Output the [x, y] coordinate of the center of the cell containing the given text.  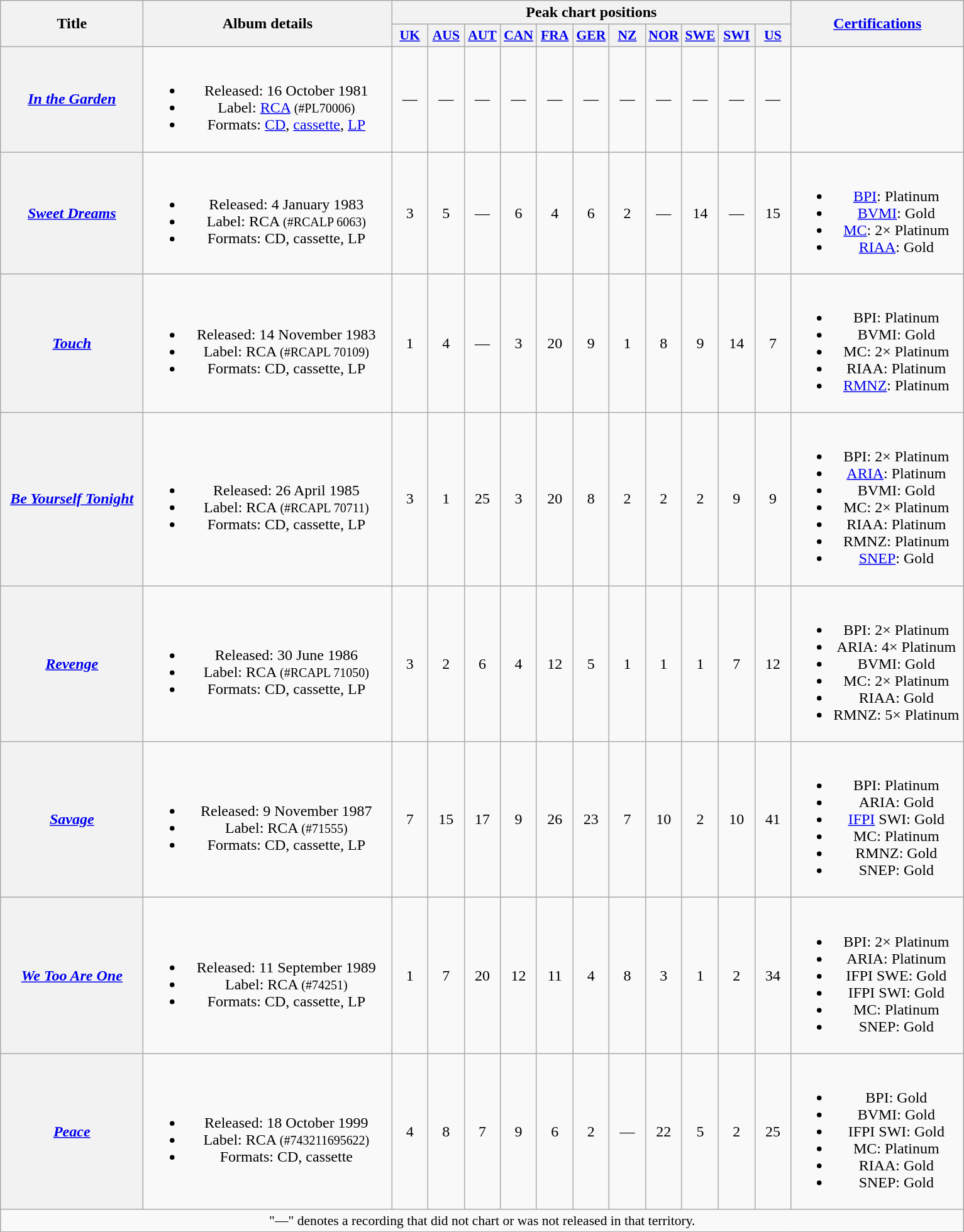
In the Garden [72, 99]
Sweet Dreams [72, 213]
"—" denotes a recording that did not chart or was not released in that territory. [482, 1221]
Released: 14 November 1983Label: RCA (#RCAPL 70109)Formats: CD, cassette, LP [268, 343]
BPI: GoldBVMI: GoldIFPI SWI: GoldMC: PlatinumRIAA: GoldSNEP: Gold [878, 1131]
17 [482, 820]
BPI: 2× PlatinumARIA: PlatinumIFPI SWE: GoldIFPI SWI: GoldMC: PlatinumSNEP: Gold [878, 976]
41 [773, 820]
We Too Are One [72, 976]
NZ [628, 36]
AUT [482, 36]
Released: 11 September 1989Label: RCA (#74251)Formats: CD, cassette, LP [268, 976]
Savage [72, 820]
34 [773, 976]
UK [410, 36]
BPI: PlatinumBVMI: GoldMC: 2× PlatinumRIAA: PlatinumRMNZ: Platinum [878, 343]
AUS [446, 36]
Released: 4 January 1983Label: RCA (#RCALP 6063)Formats: CD, cassette, LP [268, 213]
CAN [519, 36]
BPI: PlatinumBVMI: GoldMC: 2× PlatinumRIAA: Gold [878, 213]
Peak chart positions [591, 13]
Released: 30 June 1986Label: RCA (#RCAPL 71050)Formats: CD, cassette, LP [268, 664]
Released: 18 October 1999Label: RCA (#743211695622)Formats: CD, cassette [268, 1131]
Released: 9 November 1987Label: RCA (#71555)Formats: CD, cassette, LP [268, 820]
GER [591, 36]
SWE [700, 36]
Touch [72, 343]
Album details [268, 24]
Certifications [878, 24]
SWI [737, 36]
FRA [555, 36]
Be Yourself Tonight [72, 499]
Peace [72, 1131]
11 [555, 976]
Released: 26 April 1985Label: RCA (#RCAPL 70711)Formats: CD, cassette, LP [268, 499]
23 [591, 820]
26 [555, 820]
NOR [663, 36]
Title [72, 24]
BPI: 2× PlatinumARIA: PlatinumBVMI: GoldMC: 2× PlatinumRIAA: PlatinumRMNZ: PlatinumSNEP: Gold [878, 499]
22 [663, 1131]
US [773, 36]
BPI: 2× PlatinumARIA: 4× PlatinumBVMI: GoldMC: 2× PlatinumRIAA: GoldRMNZ: 5× Platinum [878, 664]
Released: 16 October 1981Label: RCA (#PL70006)Formats: CD, cassette, LP [268, 99]
BPI: PlatinumARIA: GoldIFPI SWI: GoldMC: PlatinumRMNZ: GoldSNEP: Gold [878, 820]
Revenge [72, 664]
